Return the (x, y) coordinate for the center point of the cell that contains the specified text.  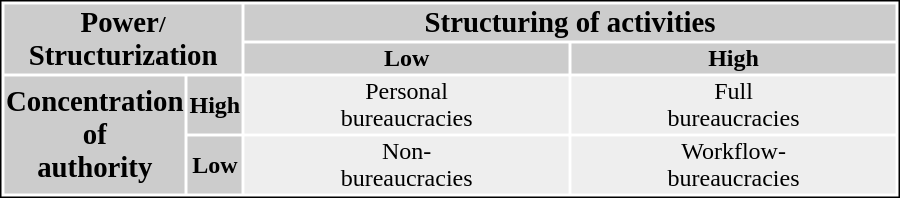
Non-bureaucracies (407, 164)
Fullbureaucracies (734, 104)
Personalbureaucracies (407, 104)
Concentration of authority (94, 134)
Structuring of activities (570, 22)
Workflow-bureaucracies (734, 164)
Power/Structurization (122, 38)
